Extract the (X, Y) coordinate from the center of the cell holding the provided text.  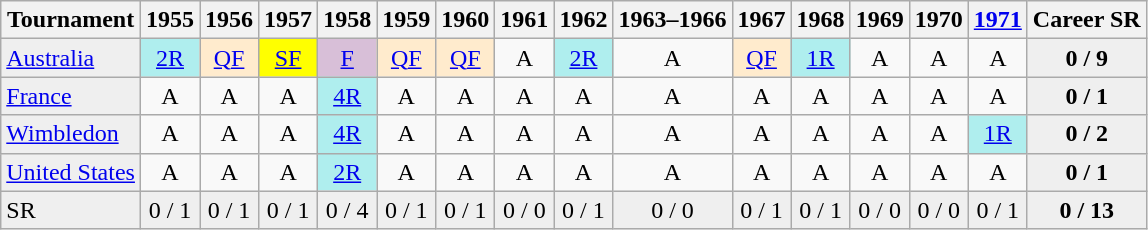
Australia (71, 58)
Wimbledon (71, 134)
1955 (170, 20)
1970 (938, 20)
SF (288, 58)
0 / 2 (1086, 134)
1968 (820, 20)
1967 (762, 20)
1957 (288, 20)
1963–1966 (672, 20)
Tournament (71, 20)
1961 (524, 20)
1971 (998, 20)
0 / 4 (348, 210)
1969 (880, 20)
France (71, 96)
1956 (230, 20)
F (348, 58)
1959 (406, 20)
0 / 9 (1086, 58)
1962 (584, 20)
1960 (466, 20)
1958 (348, 20)
Career SR (1086, 20)
United States (71, 172)
SR (71, 210)
0 / 13 (1086, 210)
